Extract the [x, y] coordinate from the center of the cell holding the provided text.  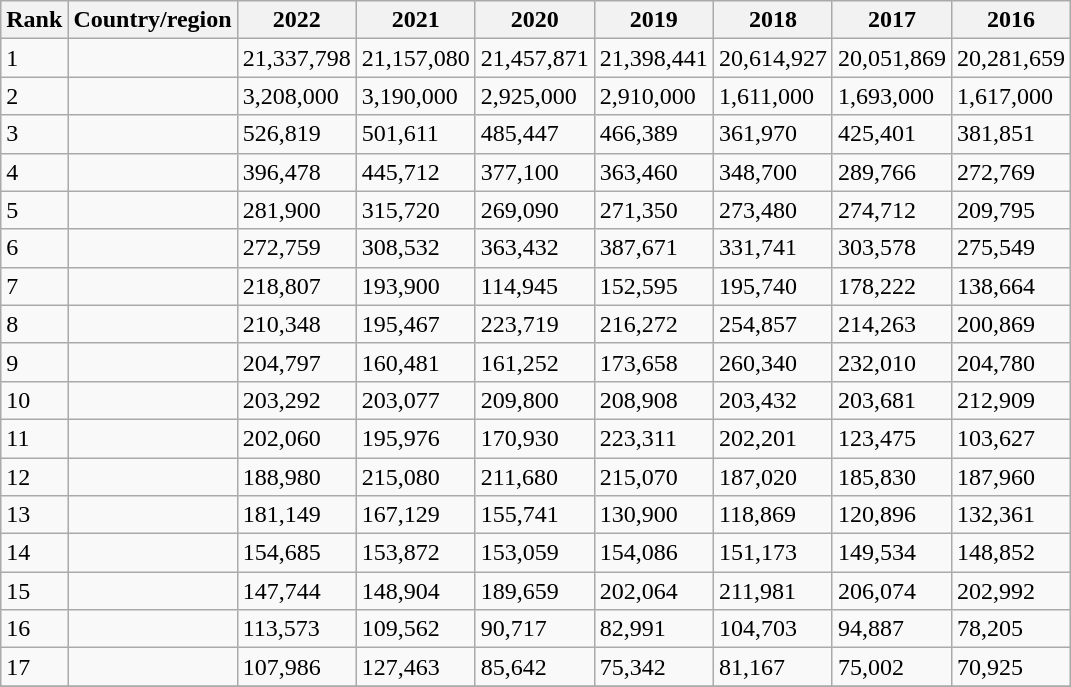
195,976 [416, 438]
202,060 [296, 438]
21,337,798 [296, 58]
113,573 [296, 629]
387,671 [654, 248]
17 [34, 667]
195,740 [772, 286]
211,981 [772, 591]
275,549 [1012, 248]
1,611,000 [772, 96]
203,432 [772, 400]
75,342 [654, 667]
154,685 [296, 553]
81,167 [772, 667]
526,819 [296, 134]
425,401 [892, 134]
20,051,869 [892, 58]
127,463 [416, 667]
223,311 [654, 438]
348,700 [772, 172]
132,361 [1012, 515]
204,780 [1012, 362]
188,980 [296, 477]
148,904 [416, 591]
82,991 [654, 629]
209,795 [1012, 210]
308,532 [416, 248]
130,900 [654, 515]
151,173 [772, 553]
2,925,000 [534, 96]
206,074 [892, 591]
223,719 [534, 324]
20,281,659 [1012, 58]
212,909 [1012, 400]
160,481 [416, 362]
104,703 [772, 629]
14 [34, 553]
170,930 [534, 438]
189,659 [534, 591]
153,872 [416, 553]
232,010 [892, 362]
1 [34, 58]
200,869 [1012, 324]
193,900 [416, 286]
203,681 [892, 400]
216,272 [654, 324]
90,717 [534, 629]
Rank [34, 20]
381,851 [1012, 134]
4 [34, 172]
202,064 [654, 591]
7 [34, 286]
1,617,000 [1012, 96]
254,857 [772, 324]
103,627 [1012, 438]
485,447 [534, 134]
118,869 [772, 515]
11 [34, 438]
154,086 [654, 553]
114,945 [534, 286]
120,896 [892, 515]
2020 [534, 20]
13 [34, 515]
210,348 [296, 324]
269,090 [534, 210]
214,263 [892, 324]
363,432 [534, 248]
271,350 [654, 210]
272,769 [1012, 172]
187,020 [772, 477]
6 [34, 248]
260,340 [772, 362]
445,712 [416, 172]
501,611 [416, 134]
215,070 [654, 477]
148,852 [1012, 553]
78,205 [1012, 629]
8 [34, 324]
152,595 [654, 286]
203,292 [296, 400]
185,830 [892, 477]
109,562 [416, 629]
9 [34, 362]
173,658 [654, 362]
3,208,000 [296, 96]
153,059 [534, 553]
2021 [416, 20]
202,992 [1012, 591]
203,077 [416, 400]
211,680 [534, 477]
181,149 [296, 515]
2022 [296, 20]
361,970 [772, 134]
155,741 [534, 515]
21,457,871 [534, 58]
195,467 [416, 324]
161,252 [534, 362]
215,080 [416, 477]
208,908 [654, 400]
85,642 [534, 667]
147,744 [296, 591]
178,222 [892, 286]
331,741 [772, 248]
3 [34, 134]
94,887 [892, 629]
15 [34, 591]
138,664 [1012, 286]
202,201 [772, 438]
2019 [654, 20]
107,986 [296, 667]
2,910,000 [654, 96]
21,157,080 [416, 58]
315,720 [416, 210]
272,759 [296, 248]
363,460 [654, 172]
Country/region [152, 20]
187,960 [1012, 477]
209,800 [534, 400]
5 [34, 210]
396,478 [296, 172]
167,129 [416, 515]
75,002 [892, 667]
21,398,441 [654, 58]
204,797 [296, 362]
281,900 [296, 210]
273,480 [772, 210]
3,190,000 [416, 96]
70,925 [1012, 667]
377,100 [534, 172]
303,578 [892, 248]
289,766 [892, 172]
1,693,000 [892, 96]
16 [34, 629]
218,807 [296, 286]
2 [34, 96]
2017 [892, 20]
12 [34, 477]
123,475 [892, 438]
10 [34, 400]
2016 [1012, 20]
149,534 [892, 553]
466,389 [654, 134]
2018 [772, 20]
20,614,927 [772, 58]
274,712 [892, 210]
